Search for the cell housing the specified text and yield its [X, Y] center coordinate. 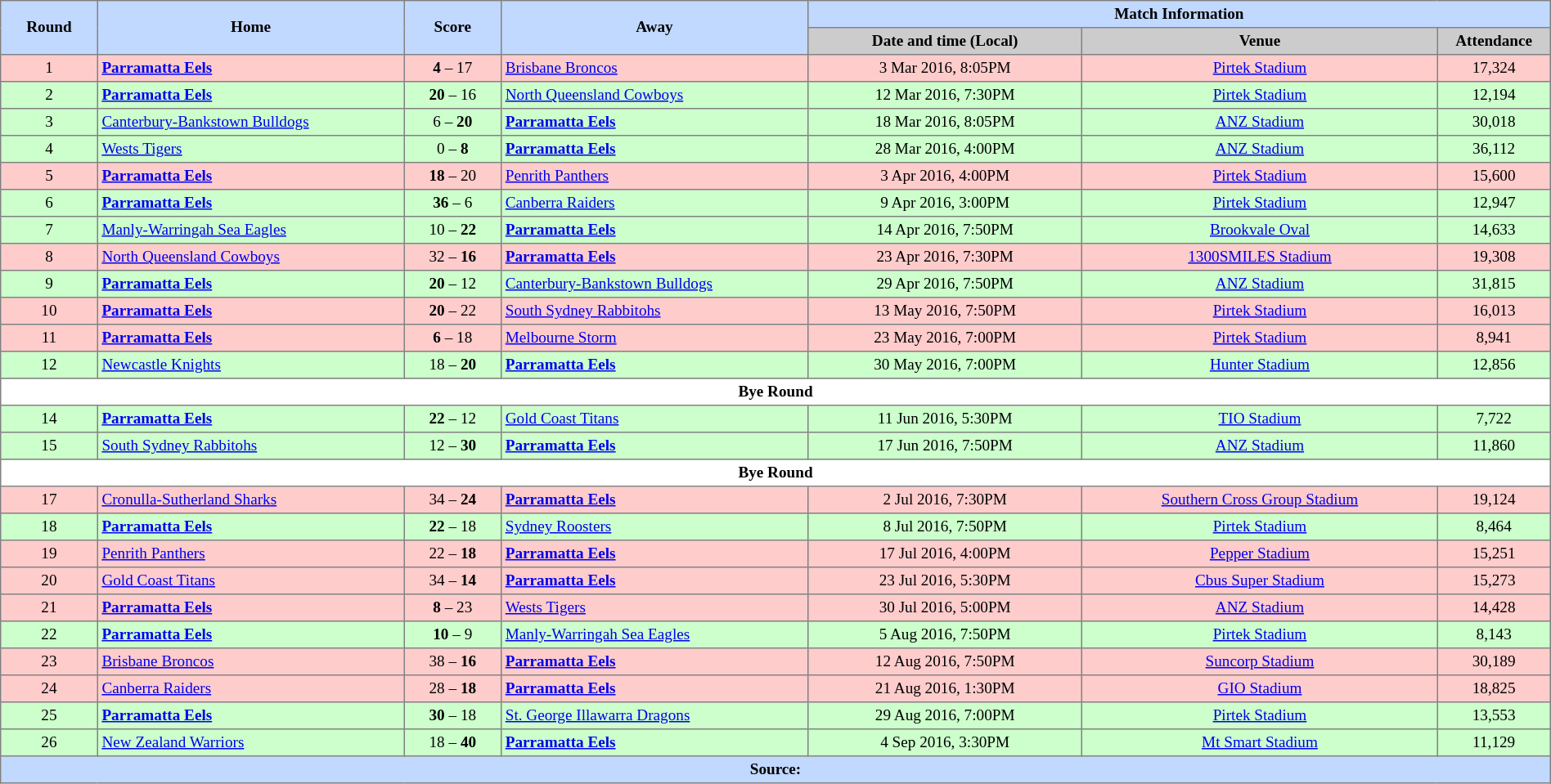
21 Aug 2016, 1:30PM [944, 688]
Date and time (Local) [944, 41]
GIO Stadium [1260, 688]
1300SMILES Stadium [1260, 257]
3 Apr 2016, 4:00PM [944, 177]
0 – 8 [452, 149]
36,112 [1494, 149]
15,600 [1494, 177]
38 – 16 [452, 662]
30,189 [1494, 662]
7 [49, 231]
4 – 17 [452, 69]
3 Mar 2016, 8:05PM [944, 69]
2 [49, 95]
Mt Smart Stadium [1260, 742]
Hunter Stadium [1260, 365]
20 – 16 [452, 95]
12,856 [1494, 365]
11,860 [1494, 446]
Match Information [1179, 15]
13 May 2016, 7:50PM [944, 311]
10 [49, 311]
19 [49, 554]
14 Apr 2016, 7:50PM [944, 231]
25 [49, 716]
Brookvale Oval [1260, 231]
Southern Cross Group Stadium [1260, 500]
12,194 [1494, 95]
20 – 12 [452, 284]
Suncorp Stadium [1260, 662]
Newcastle Knights [250, 365]
Home [250, 28]
9 Apr 2016, 3:00PM [944, 203]
18 [49, 526]
18 Mar 2016, 8:05PM [944, 123]
23 [49, 662]
14,633 [1494, 231]
9 [49, 284]
22 – 12 [452, 419]
12,947 [1494, 203]
8,143 [1494, 634]
2 Jul 2016, 7:30PM [944, 500]
6 – 20 [452, 123]
Away [654, 28]
29 Apr 2016, 7:50PM [944, 284]
Score [452, 28]
23 May 2016, 7:00PM [944, 338]
21 [49, 608]
8 – 23 [452, 608]
19,308 [1494, 257]
30 Jul 2016, 5:00PM [944, 608]
15 [49, 446]
Melbourne Storm [654, 338]
20 [49, 580]
34 – 24 [452, 500]
8 [49, 257]
8,941 [1494, 338]
New Zealand Warriors [250, 742]
11 Jun 2016, 5:30PM [944, 419]
24 [49, 688]
30,018 [1494, 123]
5 Aug 2016, 7:50PM [944, 634]
17 Jun 2016, 7:50PM [944, 446]
10 – 22 [452, 231]
5 [49, 177]
Cbus Super Stadium [1260, 580]
20 – 22 [452, 311]
36 – 6 [452, 203]
18,825 [1494, 688]
15,251 [1494, 554]
11 [49, 338]
19,124 [1494, 500]
8 Jul 2016, 7:50PM [944, 526]
Attendance [1494, 41]
St. George Illawarra Dragons [654, 716]
4 [49, 149]
23 Apr 2016, 7:30PM [944, 257]
Source: [775, 770]
22 [49, 634]
Venue [1260, 41]
Round [49, 28]
17 [49, 500]
29 Aug 2016, 7:00PM [944, 716]
17,324 [1494, 69]
8,464 [1494, 526]
14,428 [1494, 608]
Sydney Roosters [654, 526]
18 – 40 [452, 742]
6 [49, 203]
13,553 [1494, 716]
34 – 14 [452, 580]
10 – 9 [452, 634]
12 Mar 2016, 7:30PM [944, 95]
3 [49, 123]
23 Jul 2016, 5:30PM [944, 580]
4 Sep 2016, 3:30PM [944, 742]
17 Jul 2016, 4:00PM [944, 554]
31,815 [1494, 284]
28 Mar 2016, 4:00PM [944, 149]
12 – 30 [452, 446]
12 Aug 2016, 7:50PM [944, 662]
Cronulla-Sutherland Sharks [250, 500]
26 [49, 742]
11,129 [1494, 742]
30 May 2016, 7:00PM [944, 365]
6 – 18 [452, 338]
15,273 [1494, 580]
32 – 16 [452, 257]
16,013 [1494, 311]
12 [49, 365]
TIO Stadium [1260, 419]
7,722 [1494, 419]
1 [49, 69]
Pepper Stadium [1260, 554]
28 – 18 [452, 688]
14 [49, 419]
30 – 18 [452, 716]
